Search for the cell housing the specified text and yield its (x, y) center coordinate. 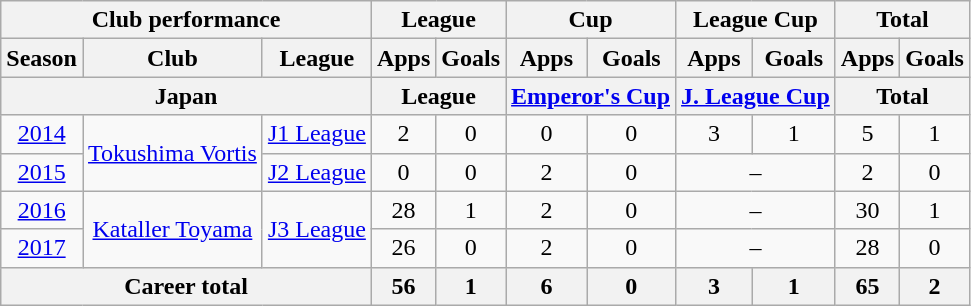
5 (867, 134)
J1 League (316, 134)
Kataller Toyama (172, 229)
J2 League (316, 172)
League Cup (756, 20)
J3 League (316, 229)
2015 (42, 172)
Club (172, 58)
Cup (591, 20)
Season (42, 58)
26 (403, 248)
56 (403, 286)
Club performance (186, 20)
Japan (186, 96)
Tokushima Vortis (172, 153)
Career total (186, 286)
Emperor's Cup (591, 96)
J. League Cup (756, 96)
2017 (42, 248)
2016 (42, 210)
2014 (42, 134)
65 (867, 286)
30 (867, 210)
6 (547, 286)
